For the text-containing cell, return its midpoint in (X, Y) coordinate format. 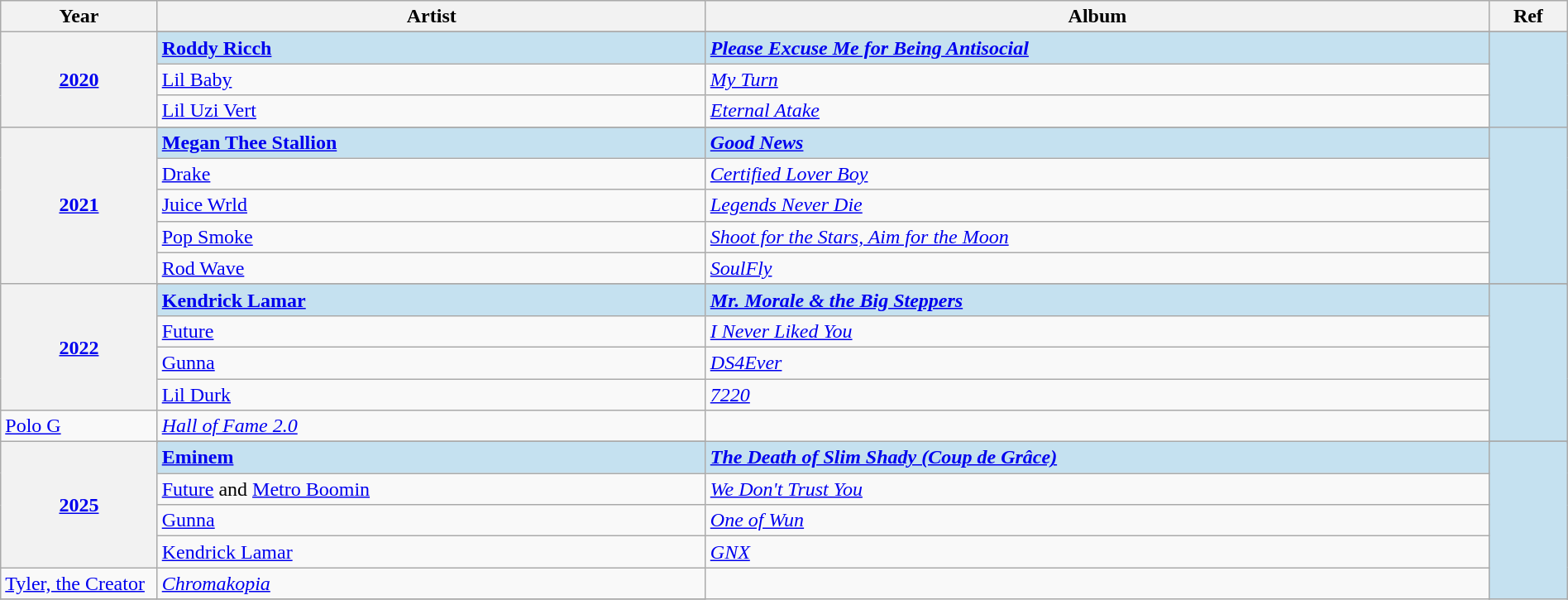
Chromakopia (432, 583)
SoulFly (1097, 268)
Shoot for the Stars, Aim for the Moon (1097, 237)
Year (79, 17)
Future (432, 331)
I Never Liked You (1097, 331)
Legends Never Die (1097, 205)
Artist (432, 17)
Lil Baby (432, 79)
Lil Uzi Vert (432, 111)
Good News (1097, 142)
Lil Durk (432, 395)
Please Excuse Me for Being Antisocial (1097, 48)
Drake (432, 174)
DS4Ever (1097, 362)
Hall of Fame 2.0 (432, 426)
Certified Lover Boy (1097, 174)
Future and Metro Boomin (432, 489)
2021 (79, 205)
Eminem (432, 458)
Eternal Atake (1097, 111)
Ref (1528, 17)
2020 (79, 79)
2022 (79, 347)
Rod Wave (432, 268)
Megan Thee Stallion (432, 142)
The Death of Slim Shady (Coup de Grâce) (1097, 458)
One of Wun (1097, 521)
Juice Wrld (432, 205)
Roddy Ricch (432, 48)
Mr. Morale & the Big Steppers (1097, 300)
2025 (79, 505)
7220 (1097, 395)
Album (1097, 17)
GNX (1097, 552)
We Don't Trust You (1097, 489)
Pop Smoke (432, 237)
Tyler, the Creator (79, 583)
Polo G (79, 426)
My Turn (1097, 79)
